From the cell containing the given text, extract its center point as [x, y] coordinate. 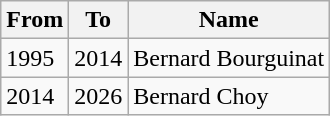
To [98, 20]
2026 [98, 96]
Bernard Bourguinat [229, 58]
Bernard Choy [229, 96]
1995 [35, 58]
From [35, 20]
Name [229, 20]
